Output the (X, Y) coordinate of the center of the cell containing the given text.  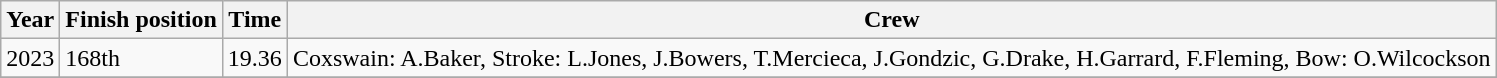
Coxswain: A.Baker, Stroke: L.Jones, J.Bowers, T.Mercieca, J.Gondzic, G.Drake, H.Garrard, F.Fleming, Bow: O.Wilcockson (892, 58)
Year (30, 20)
19.36 (254, 58)
Time (254, 20)
168th (141, 58)
2023 (30, 58)
Finish position (141, 20)
Crew (892, 20)
